Determine the (X, Y) coordinate at the center of the cell enclosing the given text.  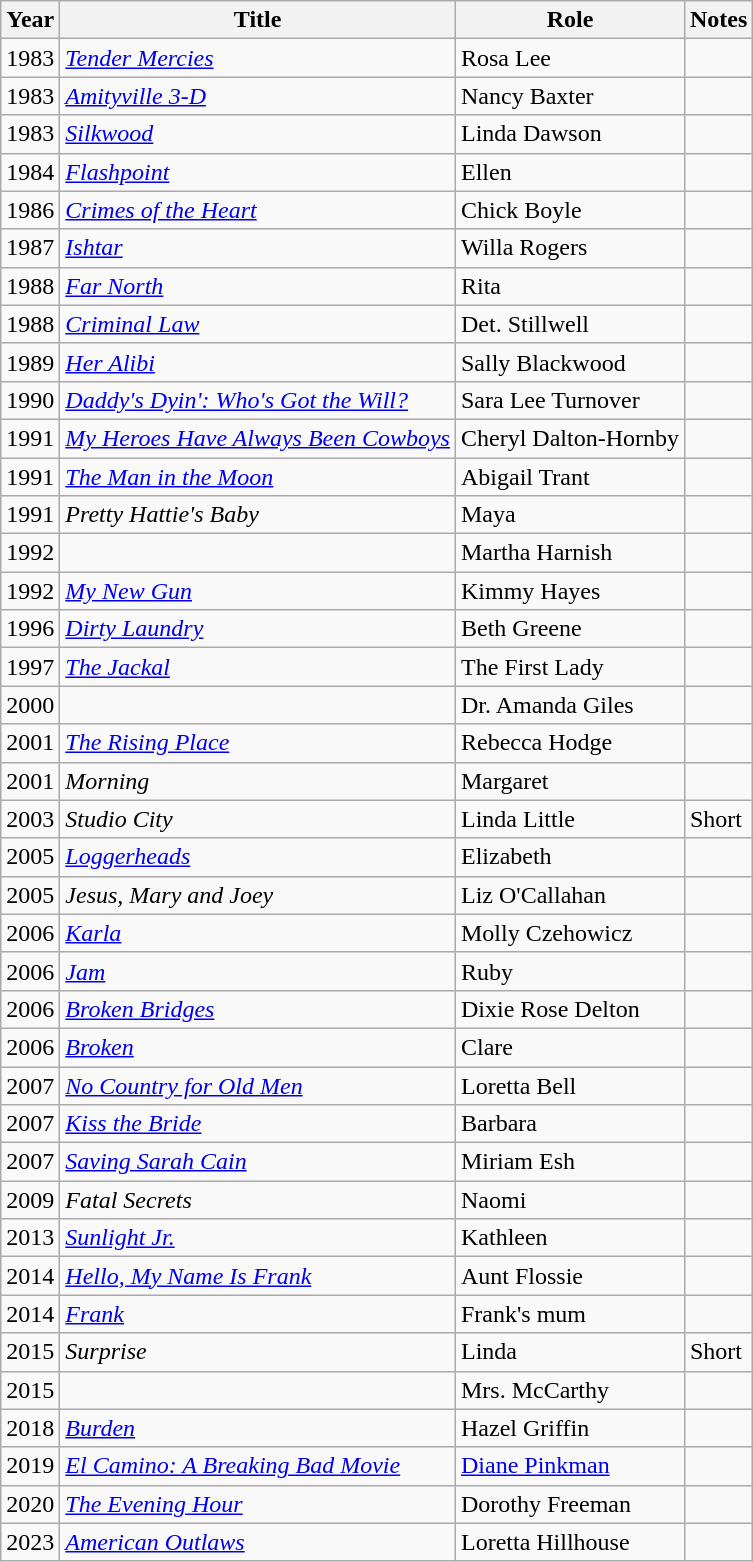
Det. Stillwell (570, 324)
Loretta Bell (570, 1085)
1989 (30, 362)
Flashpoint (258, 172)
American Outlaws (258, 1542)
Sally Blackwood (570, 362)
Linda (570, 1352)
1986 (30, 210)
Daddy's Dyin': Who's Got the Will? (258, 400)
The Rising Place (258, 743)
Ishtar (258, 248)
Miriam Esh (570, 1162)
Rebecca Hodge (570, 743)
Martha Harnish (570, 553)
Notes (718, 20)
Loggerheads (258, 857)
Rosa Lee (570, 58)
Year (30, 20)
Hazel Griffin (570, 1428)
Jesus, Mary and Joey (258, 895)
El Camino: A Breaking Bad Movie (258, 1466)
1996 (30, 629)
Clare (570, 1047)
Jam (258, 971)
Liz O'Callahan (570, 895)
Maya (570, 515)
The Jackal (258, 667)
Barbara (570, 1124)
Fatal Secrets (258, 1200)
No Country for Old Men (258, 1085)
2009 (30, 1200)
Studio City (258, 819)
Diane Pinkman (570, 1466)
Linda Little (570, 819)
Burden (258, 1428)
Naomi (570, 1200)
Broken (258, 1047)
Willa Rogers (570, 248)
Tender Mercies (258, 58)
Rita (570, 286)
Ellen (570, 172)
Linda Dawson (570, 134)
Chick Boyle (570, 210)
2018 (30, 1428)
The First Lady (570, 667)
Dorothy Freeman (570, 1504)
2019 (30, 1466)
The Evening Hour (258, 1504)
Elizabeth (570, 857)
Morning (258, 781)
Sara Lee Turnover (570, 400)
2003 (30, 819)
Dirty Laundry (258, 629)
Kimmy Hayes (570, 591)
Saving Sarah Cain (258, 1162)
Kathleen (570, 1238)
Cheryl Dalton-Hornby (570, 438)
Criminal Law (258, 324)
Karla (258, 933)
Sunlight Jr. (258, 1238)
The Man in the Moon (258, 477)
Role (570, 20)
Mrs. McCarthy (570, 1390)
My New Gun (258, 591)
Surprise (258, 1352)
2023 (30, 1542)
Title (258, 20)
Far North (258, 286)
2000 (30, 705)
1987 (30, 248)
Abigail Trant (570, 477)
My Heroes Have Always Been Cowboys (258, 438)
Pretty Hattie's Baby (258, 515)
2013 (30, 1238)
1984 (30, 172)
Her Alibi (258, 362)
Silkwood (258, 134)
Frank (258, 1314)
Nancy Baxter (570, 96)
Molly Czehowicz (570, 933)
Broken Bridges (258, 1009)
Dr. Amanda Giles (570, 705)
Kiss the Bride (258, 1124)
Loretta Hillhouse (570, 1542)
Crimes of the Heart (258, 210)
Margaret (570, 781)
Hello, My Name Is Frank (258, 1276)
Aunt Flossie (570, 1276)
Beth Greene (570, 629)
Ruby (570, 971)
Amityville 3-D (258, 96)
1990 (30, 400)
Dixie Rose Delton (570, 1009)
Frank's mum (570, 1314)
1997 (30, 667)
2020 (30, 1504)
